Find where the given text appears and provide that cell's center as [x, y] coordinate. 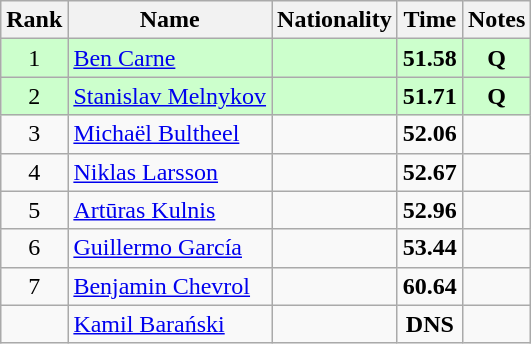
6 [34, 248]
Nationality [335, 20]
60.64 [430, 286]
52.06 [430, 134]
5 [34, 210]
7 [34, 286]
Kamil Barański [170, 324]
Artūras Kulnis [170, 210]
52.96 [430, 210]
3 [34, 134]
Michaël Bultheel [170, 134]
DNS [430, 324]
2 [34, 96]
52.67 [430, 172]
Ben Carne [170, 58]
4 [34, 172]
Guillermo García [170, 248]
Name [170, 20]
Time [430, 20]
Rank [34, 20]
Stanislav Melnykov [170, 96]
53.44 [430, 248]
Notes [496, 20]
51.58 [430, 58]
Niklas Larsson [170, 172]
51.71 [430, 96]
1 [34, 58]
Benjamin Chevrol [170, 286]
